Output the [x, y] coordinate of the center of the cell containing the given text.  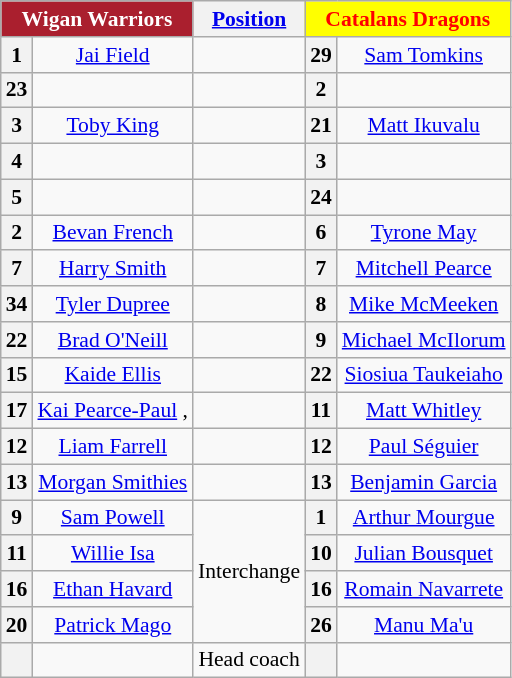
Morgan Smithies [112, 482]
Kaide Ellis [112, 375]
Liam Farrell [112, 447]
26 [321, 625]
20 [17, 625]
Matt Whitley [424, 411]
Bevan French [112, 233]
24 [321, 197]
Benjamin Garcia [424, 482]
8 [321, 304]
Sam Tomkins [424, 55]
17 [17, 411]
Wigan Warriors [97, 19]
Willie Isa [112, 554]
34 [17, 304]
Arthur Mourgue [424, 518]
5 [17, 197]
Mike McMeeken [424, 304]
Ethan Havard [112, 589]
Mitchell Pearce [424, 269]
29 [321, 55]
Interchange [249, 571]
Paul Séguier [424, 447]
23 [17, 90]
Matt Ikuvalu [424, 126]
Tyler Dupree [112, 304]
Harry Smith [112, 269]
Kai Pearce-Paul , [112, 411]
10 [321, 554]
Toby King [112, 126]
Romain Navarrete [424, 589]
4 [17, 162]
15 [17, 375]
21 [321, 126]
Position [249, 19]
Manu Ma'u [424, 625]
Tyrone May [424, 233]
Michael McIlorum [424, 340]
Brad O'Neill [112, 340]
Head coach [249, 660]
Patrick Mago [112, 625]
Sam Powell [112, 518]
Jai Field [112, 55]
6 [321, 233]
Julian Bousquet [424, 554]
Catalans Dragons [408, 19]
Siosiua Taukeiaho [424, 375]
